Scan for the cell matching the given text and deliver its (x, y) coordinate at center. 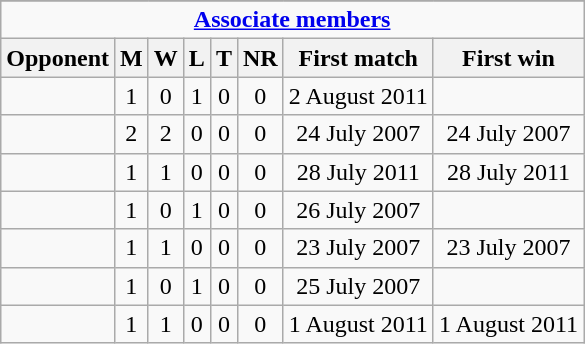
26 July 2007 (358, 210)
W (166, 58)
First match (358, 58)
M (132, 58)
25 July 2007 (358, 286)
First win (508, 58)
NR (260, 58)
Associate members (292, 20)
T (224, 58)
Opponent (58, 58)
L (196, 58)
2 August 2011 (358, 96)
